Scan for the cell matching the given text and deliver its (X, Y) coordinate at center. 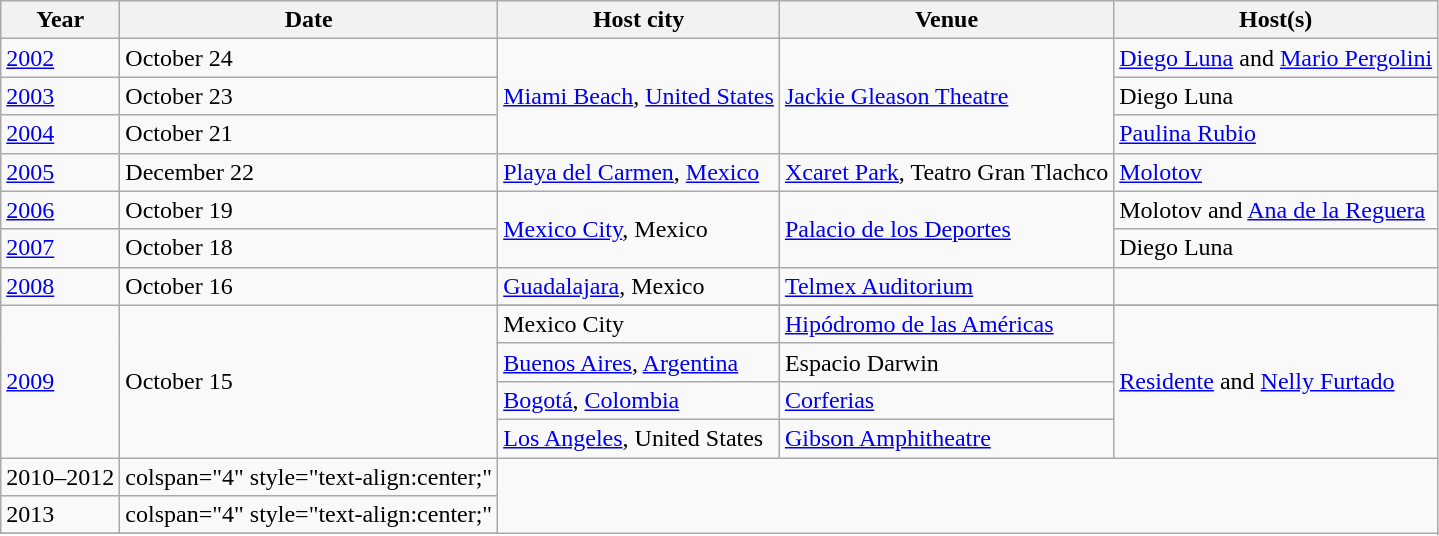
Gibson Amphitheatre (946, 438)
Buenos Aires, Argentina (639, 362)
Corferias (946, 400)
Molotov and Ana de la Reguera (1276, 210)
2010–2012 (60, 477)
Year (60, 20)
2009 (60, 381)
2007 (60, 248)
2013 (60, 515)
Molotov (1276, 172)
Bogotá, Colombia (639, 400)
2003 (60, 96)
October 16 (309, 286)
2008 (60, 286)
Miami Beach, United States (639, 96)
Xcaret Park, Teatro Gran Tlachco (946, 172)
Mexico City, Mexico (639, 229)
Residente and Nelly Furtado (1276, 381)
October 23 (309, 96)
Host(s) (1276, 20)
Mexico City (639, 324)
October 15 (309, 381)
2006 (60, 210)
Palacio de los Deportes (946, 229)
Espacio Darwin (946, 362)
2004 (60, 134)
Paulina Rubio (1276, 134)
Jackie Gleason Theatre (946, 96)
October 24 (309, 58)
Los Angeles, United States (639, 438)
Date (309, 20)
Venue (946, 20)
Guadalajara, Mexico (639, 286)
Hipódromo de las Américas (946, 324)
October 21 (309, 134)
2005 (60, 172)
October 18 (309, 248)
Host city (639, 20)
October 19 (309, 210)
2002 (60, 58)
Playa del Carmen, Mexico (639, 172)
Telmex Auditorium (946, 286)
December 22 (309, 172)
Diego Luna and Mario Pergolini (1276, 58)
